Extract the (x, y) coordinate from the center of the cell holding the provided text.  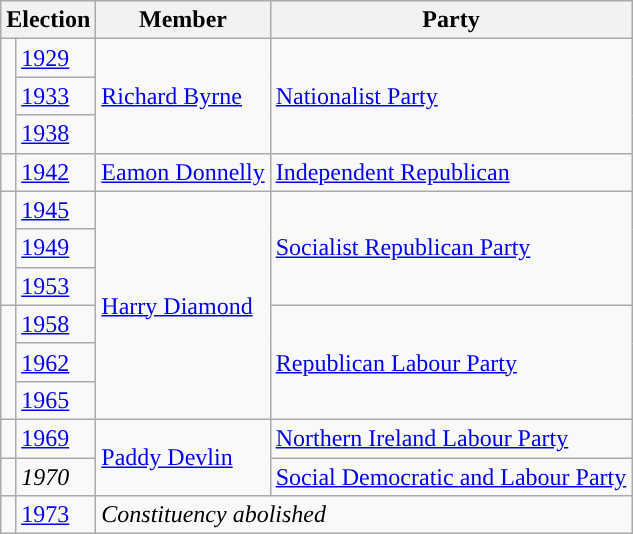
1942 (56, 172)
Independent Republican (451, 172)
1953 (56, 286)
Member (183, 20)
Richard Byrne (183, 96)
1970 (56, 477)
1958 (56, 324)
1962 (56, 362)
1965 (56, 400)
1933 (56, 96)
Northern Ireland Labour Party (451, 438)
Constituency abolished (364, 515)
1969 (56, 438)
1938 (56, 134)
Harry Diamond (183, 305)
Eamon Donnelly (183, 172)
1949 (56, 248)
1929 (56, 58)
Party (451, 20)
Republican Labour Party (451, 362)
Socialist Republican Party (451, 248)
Election (48, 20)
1945 (56, 210)
Social Democratic and Labour Party (451, 477)
Nationalist Party (451, 96)
1973 (56, 515)
Paddy Devlin (183, 457)
